Return [X, Y] of the center of cell containing provided text 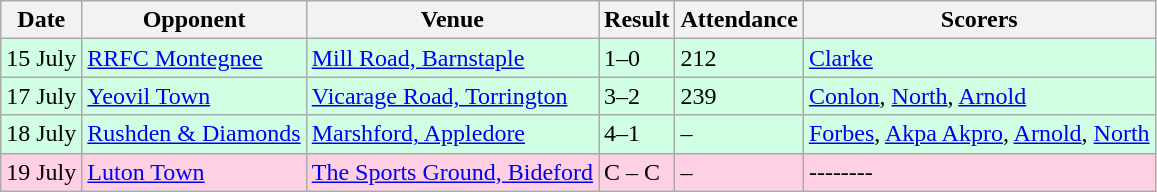
Venue [452, 20]
18 July [42, 134]
Marshford, Appledore [452, 134]
Luton Town [194, 172]
3–2 [637, 96]
212 [739, 58]
Rushden & Diamonds [194, 134]
Vicarage Road, Torrington [452, 96]
Conlon, North, Arnold [979, 96]
Clarke [979, 58]
Date [42, 20]
-------- [979, 172]
Result [637, 20]
1–0 [637, 58]
Yeovil Town [194, 96]
The Sports Ground, Bideford [452, 172]
Attendance [739, 20]
Forbes, Akpa Akpro, Arnold, North [979, 134]
Scorers [979, 20]
239 [739, 96]
Mill Road, Barnstaple [452, 58]
19 July [42, 172]
RRFC Montegnee [194, 58]
4–1 [637, 134]
17 July [42, 96]
15 July [42, 58]
C – C [637, 172]
Opponent [194, 20]
